Pinpoint the cell where the given text exists, returning its (x, y) midpoint coordinate. 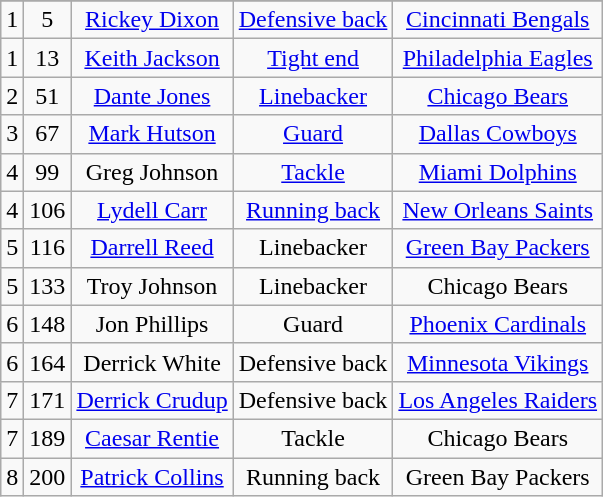
133 (48, 286)
Philadelphia Eagles (498, 58)
164 (48, 362)
Mark Hutson (152, 134)
189 (48, 438)
Darrell Reed (152, 248)
106 (48, 210)
Lydell Carr (152, 210)
Dante Jones (152, 96)
Minnesota Vikings (498, 362)
Caesar Rentie (152, 438)
51 (48, 96)
Rickey Dixon (152, 20)
Miami Dolphins (498, 172)
3 (12, 134)
13 (48, 58)
Troy Johnson (152, 286)
2 (12, 96)
Cincinnati Bengals (498, 20)
Tight end (313, 58)
200 (48, 477)
116 (48, 248)
Los Angeles Raiders (498, 400)
Phoenix Cardinals (498, 324)
Jon Phillips (152, 324)
148 (48, 324)
New Orleans Saints (498, 210)
Patrick Collins (152, 477)
171 (48, 400)
Greg Johnson (152, 172)
Derrick White (152, 362)
67 (48, 134)
8 (12, 477)
Derrick Crudup (152, 400)
Dallas Cowboys (498, 134)
99 (48, 172)
Keith Jackson (152, 58)
